Identify which cell holds the provided text, then report its [X, Y] central coordinate. 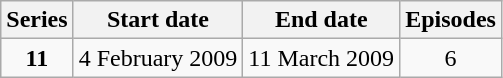
6 [451, 58]
Episodes [451, 20]
Series [37, 20]
11 March 2009 [322, 58]
11 [37, 58]
4 February 2009 [158, 58]
End date [322, 20]
Start date [158, 20]
